Search for the cell housing the specified text and yield its (X, Y) center coordinate. 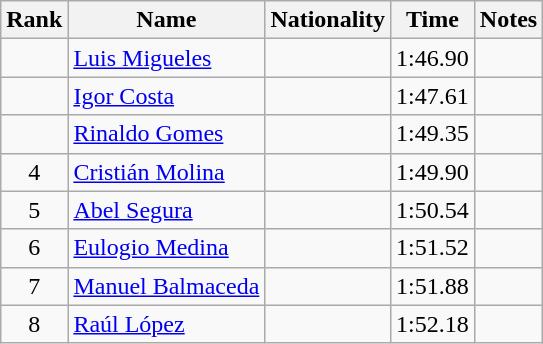
1:50.54 (433, 210)
Cristián Molina (166, 172)
Luis Migueles (166, 58)
Abel Segura (166, 210)
Igor Costa (166, 96)
Notes (508, 20)
4 (34, 172)
1:49.35 (433, 134)
1:52.18 (433, 324)
7 (34, 286)
Eulogio Medina (166, 248)
1:47.61 (433, 96)
Manuel Balmaceda (166, 286)
1:51.88 (433, 286)
1:49.90 (433, 172)
1:46.90 (433, 58)
Nationality (328, 20)
1:51.52 (433, 248)
8 (34, 324)
Time (433, 20)
Raúl López (166, 324)
6 (34, 248)
Name (166, 20)
Rinaldo Gomes (166, 134)
Rank (34, 20)
5 (34, 210)
